Identify which cell holds the provided text, then report its [X, Y] central coordinate. 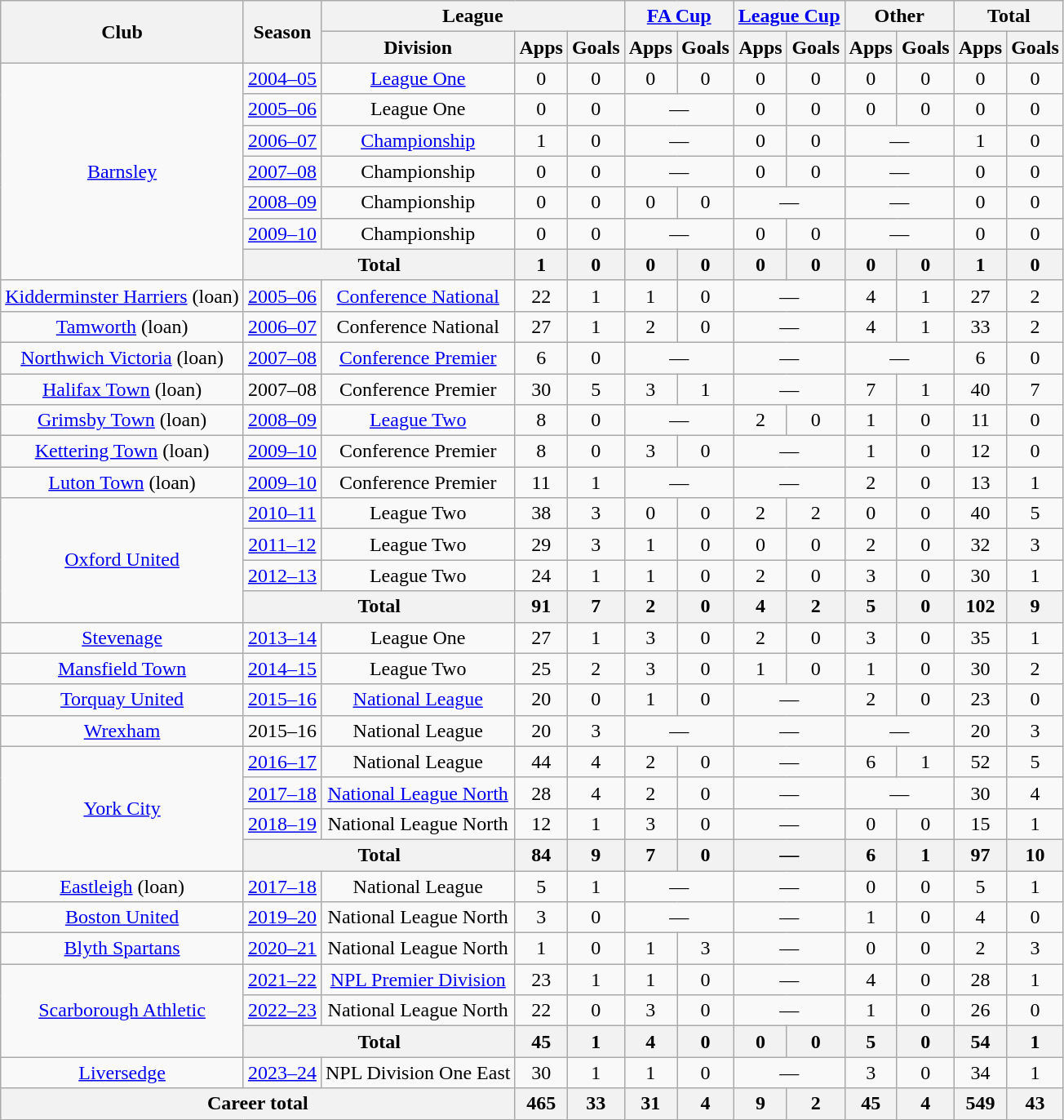
84 [541, 855]
2018–19 [282, 824]
Stevenage [122, 638]
2020–21 [282, 949]
97 [980, 855]
102 [980, 607]
35 [980, 638]
25 [541, 669]
Wrexham [122, 731]
Career total [258, 1104]
Blyth Spartans [122, 949]
Division [418, 47]
League Cup [789, 16]
34 [980, 1073]
Torquay United [122, 700]
38 [541, 513]
15 [980, 824]
549 [980, 1104]
91 [541, 607]
43 [1035, 1104]
Oxford United [122, 560]
2014–15 [282, 669]
2004–05 [282, 78]
2012–13 [282, 576]
Kidderminster Harriers (loan) [122, 296]
2013–14 [282, 638]
Liversedge [122, 1073]
2022–23 [282, 1011]
2010–11 [282, 513]
Scarborough Athletic [122, 1011]
Luton Town (loan) [122, 482]
Other [899, 16]
Eastleigh (loan) [122, 886]
Mansfield Town [122, 669]
24 [541, 576]
Northwich Victoria (loan) [122, 358]
York City [122, 808]
Grimsby Town (loan) [122, 420]
League [472, 16]
Club [122, 32]
2019–20 [282, 918]
31 [650, 1104]
32 [980, 544]
NPL Premier Division [418, 980]
2023–24 [282, 1073]
44 [541, 762]
52 [980, 762]
10 [1035, 855]
Tamworth (loan) [122, 327]
FA Cup [679, 16]
54 [980, 1042]
29 [541, 544]
2021–22 [282, 980]
26 [980, 1011]
Barnsley [122, 171]
Kettering Town (loan) [122, 451]
13 [980, 482]
2016–17 [282, 762]
NPL Division One East [418, 1073]
2011–12 [282, 544]
Season [282, 32]
Boston United [122, 918]
465 [541, 1104]
Halifax Town (loan) [122, 389]
